Capture the cell that displays the provided text and extract its (X, Y) central coordinate. 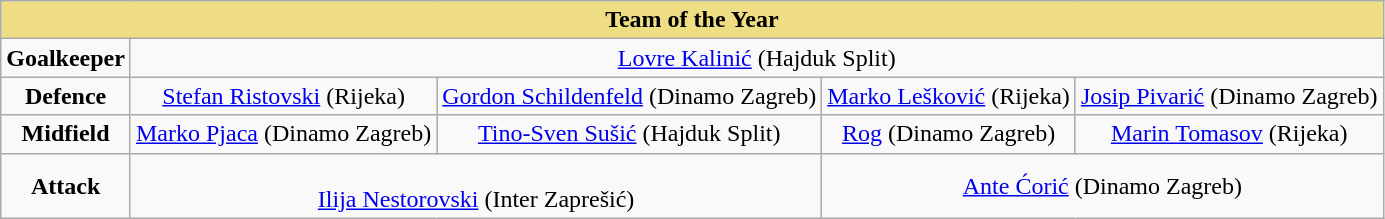
Ilija Nestorovski (Inter Zaprešić) (476, 186)
Tino-Sven Sušić (Hajduk Split) (630, 134)
Midfield (66, 134)
Josip Pivarić (Dinamo Zagreb) (1229, 96)
Stefan Ristovski (Rijeka) (283, 96)
Lovre Kalinić (Hajduk Split) (756, 58)
Gordon Schildenfeld (Dinamo Zagreb) (630, 96)
Marko Lešković (Rijeka) (949, 96)
Marko Pjaca (Dinamo Zagreb) (283, 134)
Marin Tomasov (Rijeka) (1229, 134)
Defence (66, 96)
Rog (Dinamo Zagreb) (949, 134)
Attack (66, 186)
Goalkeeper (66, 58)
Team of the Year (692, 20)
Ante Ćorić (Dinamo Zagreb) (1102, 186)
